For the text-containing cell, return its midpoint in [x, y] coordinate format. 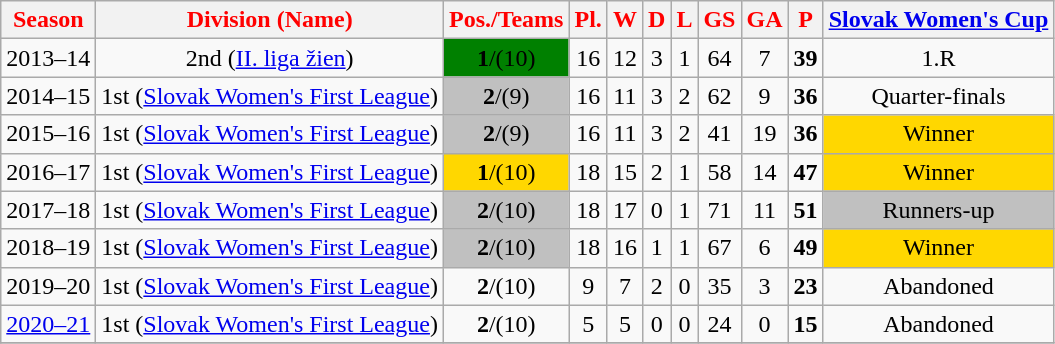
64 [720, 58]
62 [720, 96]
Slovak Women's Cup [938, 20]
17 [624, 210]
2019–20 [48, 286]
P [806, 20]
Pos./Teams [506, 20]
2015–16 [48, 134]
51 [806, 210]
2nd (II. liga žien) [270, 58]
12 [624, 58]
2014–15 [48, 96]
35 [720, 286]
39 [806, 58]
2017–18 [48, 210]
49 [806, 248]
Division (Name) [270, 20]
58 [720, 172]
2016–17 [48, 172]
2013–14 [48, 58]
L [684, 20]
2018–19 [48, 248]
2020–21 [48, 324]
14 [764, 172]
23 [806, 286]
71 [720, 210]
47 [806, 172]
W [624, 20]
67 [720, 248]
Season [48, 20]
24 [720, 324]
Runners-up [938, 210]
6 [764, 248]
19 [764, 134]
41 [720, 134]
GS [720, 20]
1.R [938, 58]
Pl. [588, 20]
Quarter-finals [938, 96]
GA [764, 20]
D [656, 20]
